Extract the [x, y] coordinate from the center of the cell holding the provided text.  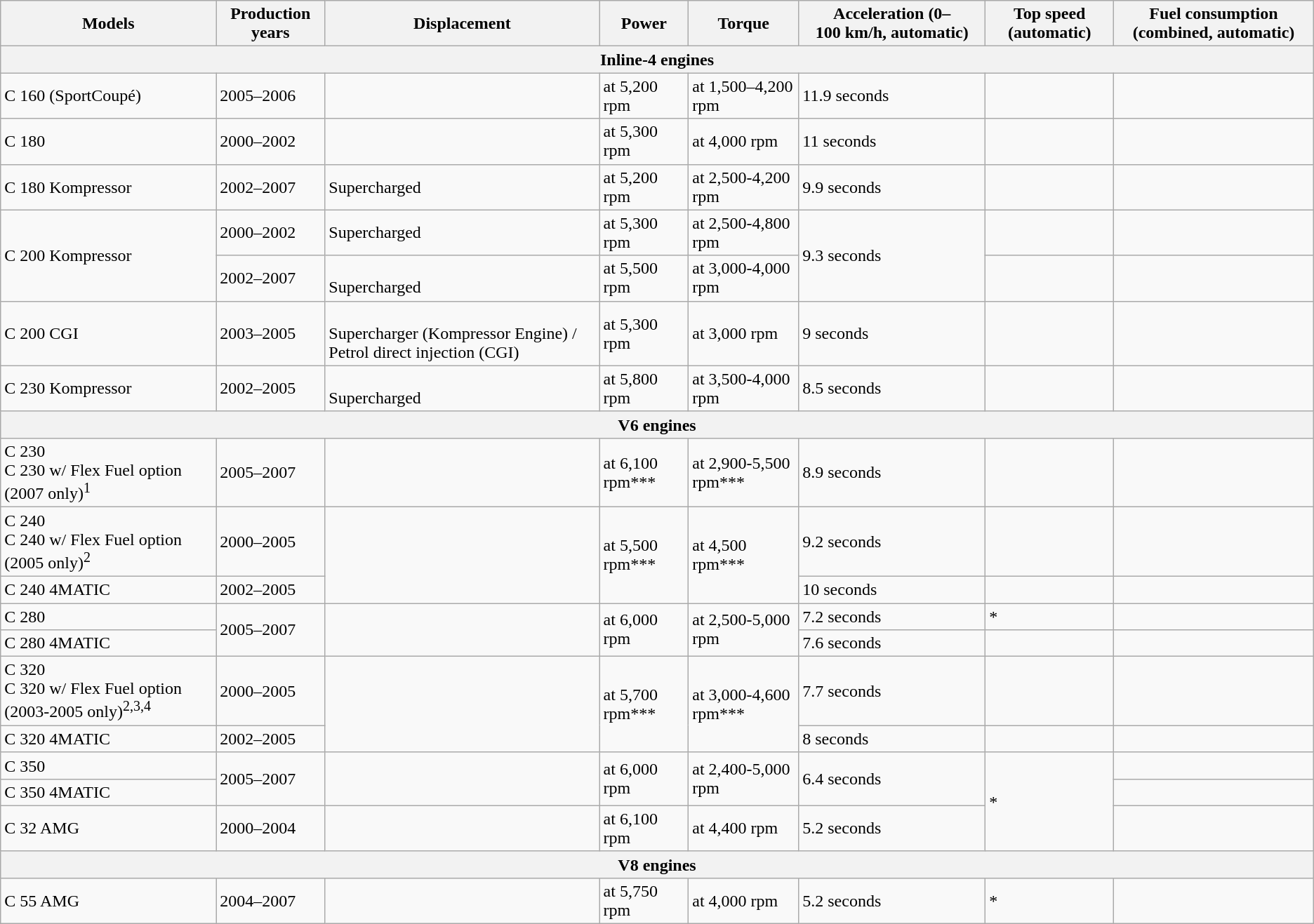
C 350 4MATIC [108, 792]
C 55 AMG [108, 901]
C 160 (SportCoupé) [108, 95]
9.2 seconds [892, 542]
7.6 seconds [892, 643]
C 240 4MATIC [108, 589]
Production years [271, 24]
Acceleration (0–100 km/h, automatic) [892, 24]
9 seconds [892, 333]
10 seconds [892, 589]
V8 engines [657, 864]
at 6,100 rpm [644, 828]
C 230C 230 w/ Flex Fuel option (2007 only)1 [108, 473]
7.2 seconds [892, 617]
at 2,500-5,000 rpm [744, 630]
8 seconds [892, 739]
Power [644, 24]
at 5,700 rpm*** [644, 704]
C 280 4MATIC [108, 643]
at 5,500 rpm*** [644, 556]
C 230 Kompressor [108, 389]
C 350 [108, 765]
Torque [744, 24]
7.7 seconds [892, 692]
Fuel consumption (combined, automatic) [1214, 24]
Supercharger (Kompressor Engine) / Petrol direct injection (CGI) [462, 333]
at 4,400 rpm [744, 828]
Top speed (automatic) [1050, 24]
C 200 Kompressor [108, 255]
11.9 seconds [892, 95]
11 seconds [892, 142]
C 320C 320 w/ Flex Fuel option (2003-2005 only)2,3,4 [108, 692]
8.9 seconds [892, 473]
at 6,100 rpm*** [644, 473]
C 240C 240 w/ Flex Fuel option (2005 only)2 [108, 542]
8.5 seconds [892, 389]
at 3,000 rpm [744, 333]
at 3,000-4,600 rpm*** [744, 704]
C 180 [108, 142]
C 280 [108, 617]
Displacement [462, 24]
at 2,500-4,200 rpm [744, 187]
at 3,000-4,000 rpm [744, 278]
C 320 4MATIC [108, 739]
C 180 Kompressor [108, 187]
C 32 AMG [108, 828]
at 5,750 rpm [644, 901]
2004–2007 [271, 901]
at 1,500–4,200 rpm [744, 95]
V6 engines [657, 424]
at 5,500 rpm [644, 278]
9.3 seconds [892, 255]
Inline-4 engines [657, 60]
at 3,500-4,000 rpm [744, 389]
at 2,900-5,500 rpm*** [744, 473]
2005–2006 [271, 95]
2003–2005 [271, 333]
Models [108, 24]
2000–2004 [271, 828]
at 5,800 rpm [644, 389]
at 2,400-5,000 rpm [744, 779]
at 4,500 rpm*** [744, 556]
9.9 seconds [892, 187]
at 2,500-4,800 rpm [744, 233]
6.4 seconds [892, 779]
C 200 CGI [108, 333]
